Search for the cell housing the specified text and yield its [x, y] center coordinate. 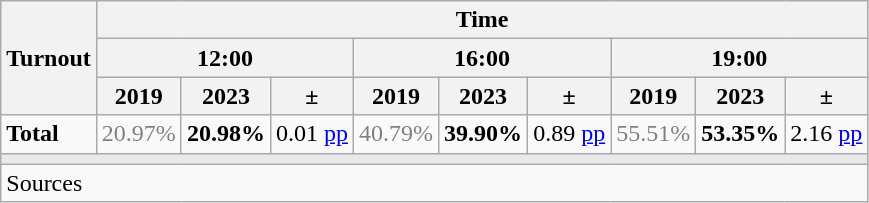
19:00 [740, 58]
20.98% [226, 134]
39.90% [484, 134]
Total [49, 134]
16:00 [482, 58]
53.35% [740, 134]
20.97% [138, 134]
12:00 [224, 58]
Turnout [49, 58]
0.89 pp [570, 134]
40.79% [396, 134]
55.51% [654, 134]
Sources [434, 183]
2.16 pp [826, 134]
Time [482, 20]
0.01 pp [312, 134]
